Find where the given text appears and provide that cell's center as [X, Y] coordinate. 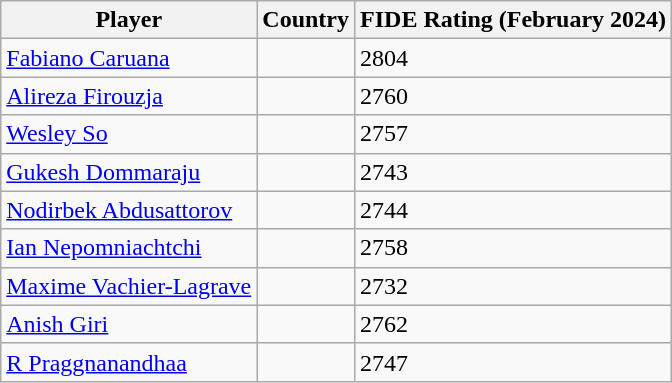
Fabiano Caruana [129, 58]
2804 [514, 58]
Alireza Firouzja [129, 96]
Player [129, 20]
2747 [514, 362]
2743 [514, 172]
Nodirbek Abdusattorov [129, 210]
2757 [514, 134]
2762 [514, 324]
Gukesh Dommaraju [129, 172]
Wesley So [129, 134]
Country [306, 20]
2732 [514, 286]
2758 [514, 248]
Ian Nepomniachtchi [129, 248]
FIDE Rating (February 2024) [514, 20]
R Praggnanandhaa [129, 362]
Maxime Vachier-Lagrave [129, 286]
Anish Giri [129, 324]
2760 [514, 96]
2744 [514, 210]
